Capture the cell that displays the provided text and extract its (X, Y) central coordinate. 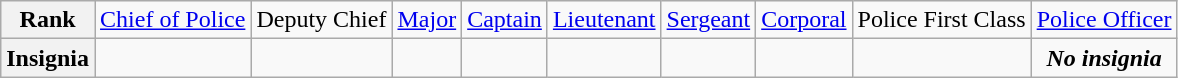
No insignia (1104, 58)
Corporal (804, 20)
Insignia (48, 58)
Police First Class (942, 20)
Captain (505, 20)
Chief of Police (173, 20)
Sergeant (708, 20)
Deputy Chief (322, 20)
Lieutenant (604, 20)
Rank (48, 20)
Major (427, 20)
Police Officer (1104, 20)
